For the text-containing cell, return its midpoint in (x, y) coordinate format. 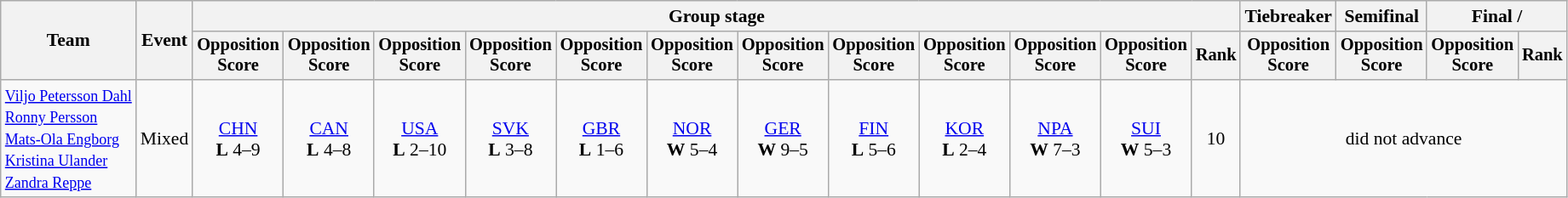
Tiebreaker (1288, 16)
KOR L 2–4 (964, 139)
FIN L 5–6 (874, 139)
Viljo Petersson DahlRonny PerssonMats-Ola EngborgKristina UlanderZandra Reppe (68, 139)
USA L 2–10 (419, 139)
NPA W 7–3 (1056, 139)
CAN L 4–8 (329, 139)
Semifinal (1381, 16)
SUI W 5–3 (1146, 139)
CHN L 4–9 (238, 139)
SVK L 3–8 (511, 139)
Team (68, 41)
GER W 9–5 (784, 139)
Event (164, 41)
Mixed (164, 139)
GBR L 1–6 (601, 139)
Group stage (716, 16)
Final / (1496, 16)
10 (1216, 139)
did not advance (1404, 139)
NOR W 5–4 (692, 139)
